Output the (x, y) coordinate of the center of the cell containing the given text.  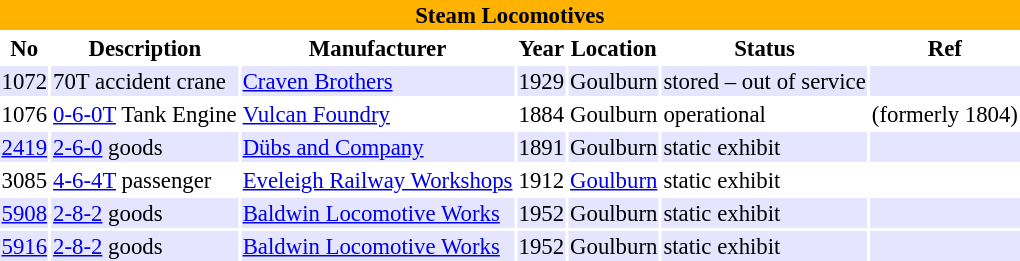
1884 (542, 114)
4-6-4T passenger (146, 180)
Ref (944, 48)
1076 (24, 114)
2419 (24, 147)
1891 (542, 147)
70T accident crane (146, 81)
3085 (24, 180)
Dübs and Company (378, 147)
No (24, 48)
Year (542, 48)
0-6-0T Tank Engine (146, 114)
Vulcan Foundry (378, 114)
1929 (542, 81)
stored – out of service (764, 81)
2-6-0 goods (146, 147)
5908 (24, 213)
(formerly 1804) (944, 114)
5916 (24, 246)
1912 (542, 180)
Description (146, 48)
Eveleigh Railway Workshops (378, 180)
1072 (24, 81)
Status (764, 48)
Craven Brothers (378, 81)
Steam Locomotives (510, 15)
Location (614, 48)
operational (764, 114)
Manufacturer (378, 48)
